Pinpoint the cell where the given text exists, returning its [x, y] midpoint coordinate. 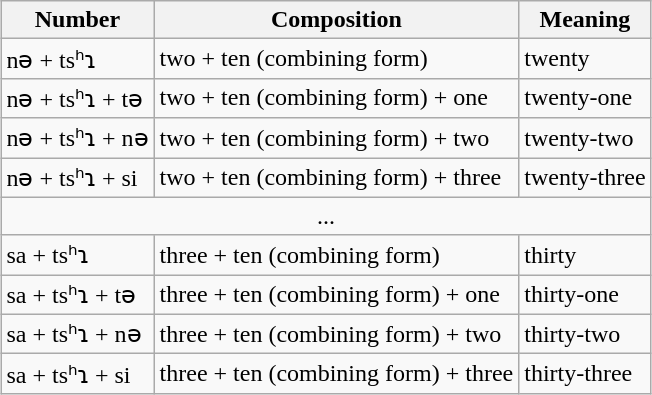
two + ten (combining form) + two [336, 138]
sa + tsʰɿ + nə [78, 334]
sa + tsʰɿ [78, 255]
two + ten (combining form) [336, 59]
three + ten (combining form) [336, 255]
nə + tsʰɿ + nə [78, 138]
two + ten (combining form) + one [336, 98]
twenty [585, 59]
thirty [585, 255]
nə + tsʰɿ [78, 59]
two + ten (combining form) + three [336, 178]
Number [78, 20]
thirty-three [585, 374]
twenty-one [585, 98]
three + ten (combining form) + three [336, 374]
twenty-two [585, 138]
Meaning [585, 20]
twenty-three [585, 178]
three + ten (combining form) + two [336, 334]
nə + tsʰɿ + si [78, 178]
sa + tsʰɿ + tə [78, 295]
... [326, 216]
nə + tsʰɿ + tə [78, 98]
Composition [336, 20]
three + ten (combining form) + one [336, 295]
thirty-two [585, 334]
thirty-one [585, 295]
sa + tsʰɿ + si [78, 374]
